Return [X, Y] of the center of cell containing provided text 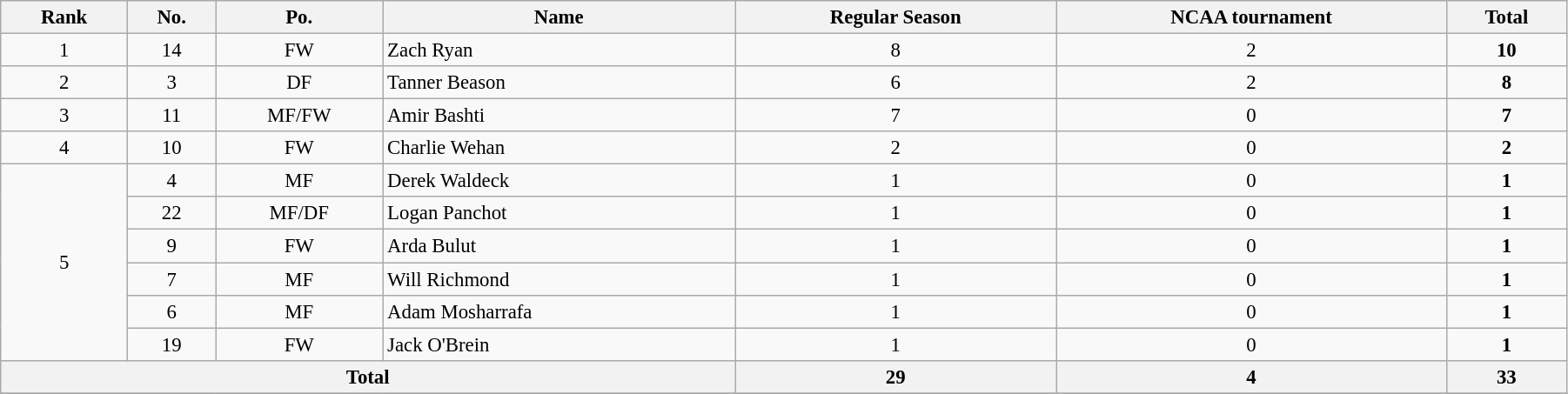
5 [64, 263]
Jack O'Brein [559, 344]
14 [172, 50]
Charlie Wehan [559, 148]
Arda Bulut [559, 246]
Rank [64, 17]
19 [172, 344]
No. [172, 17]
Logan Panchot [559, 213]
MF/FW [299, 116]
22 [172, 213]
MF/DF [299, 213]
Amir Bashti [559, 116]
Derek Waldeck [559, 181]
Regular Season [896, 17]
29 [896, 377]
Name [559, 17]
Adam Mosharrafa [559, 311]
9 [172, 246]
DF [299, 83]
Will Richmond [559, 279]
33 [1506, 377]
NCAA tournament [1251, 17]
Po. [299, 17]
Zach Ryan [559, 50]
Tanner Beason [559, 83]
11 [172, 116]
